Identify which cell holds the provided text, then report its (x, y) central coordinate. 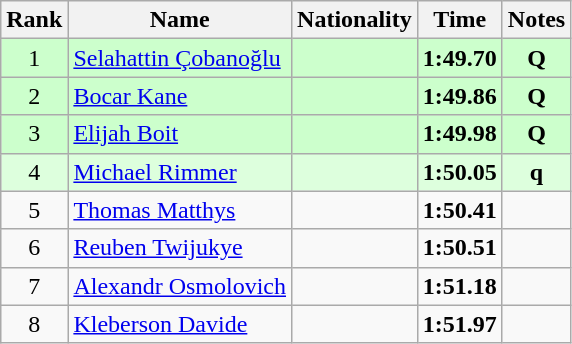
1:50.51 (460, 248)
Alexandr Osmolovich (180, 286)
Thomas Matthys (180, 210)
1 (34, 58)
1:51.18 (460, 286)
1:49.98 (460, 134)
7 (34, 286)
Bocar Kane (180, 96)
Selahattin Çobanoğlu (180, 58)
1:50.41 (460, 210)
Time (460, 20)
1:49.86 (460, 96)
4 (34, 172)
8 (34, 324)
q (536, 172)
6 (34, 248)
Nationality (355, 20)
Name (180, 20)
Michael Rimmer (180, 172)
Notes (536, 20)
1:50.05 (460, 172)
1:49.70 (460, 58)
Rank (34, 20)
1:51.97 (460, 324)
Kleberson Davide (180, 324)
2 (34, 96)
3 (34, 134)
5 (34, 210)
Reuben Twijukye (180, 248)
Elijah Boit (180, 134)
